Capture the cell that displays the provided text and extract its (X, Y) central coordinate. 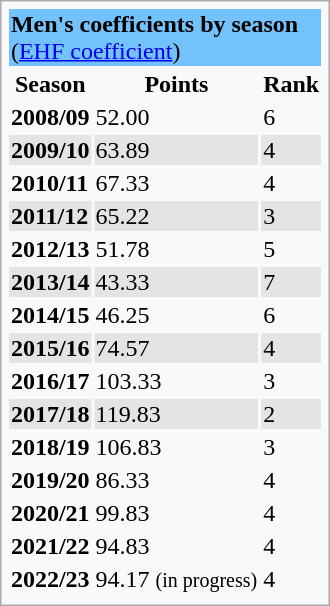
2012/13 (50, 249)
2010/11 (50, 183)
2022/23 (50, 579)
2015/16 (50, 348)
86.33 (176, 480)
63.89 (176, 150)
65.22 (176, 216)
Rank (292, 84)
43.33 (176, 282)
Points (176, 84)
2018/19 (50, 447)
2008/09 (50, 117)
2013/14 (50, 282)
52.00 (176, 117)
2014/15 (50, 315)
2017/18 (50, 414)
94.83 (176, 546)
Season (50, 84)
106.83 (176, 447)
5 (292, 249)
Men's coefficients by season(EHF coefficient) (164, 38)
46.25 (176, 315)
74.57 (176, 348)
2021/22 (50, 546)
2011/12 (50, 216)
103.33 (176, 381)
67.33 (176, 183)
99.83 (176, 513)
2016/17 (50, 381)
119.83 (176, 414)
2 (292, 414)
2020/21 (50, 513)
2009/10 (50, 150)
2019/20 (50, 480)
94.17 (in progress) (176, 579)
51.78 (176, 249)
7 (292, 282)
